Scan for the cell matching the given text and deliver its [X, Y] coordinate at center. 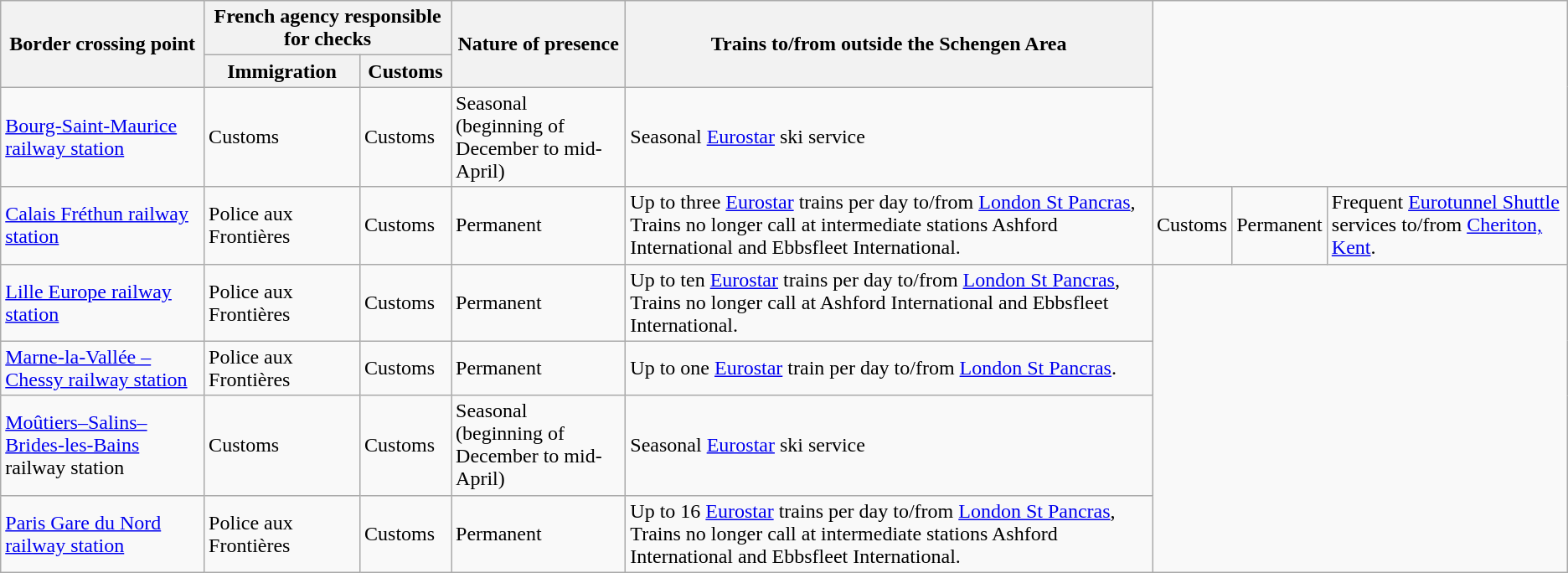
Up to one Eurostar train per day to/from London St Pancras. [890, 369]
Moûtiers–Salins–Brides-les-Bains railway station [102, 446]
Nature of presence [539, 44]
Marne-la-Vallée – Chessy railway station [102, 369]
Frequent Eurotunnel Shuttle services to/from Cheriton, Kent. [1447, 225]
Trains to/from outside the Schengen Area [890, 44]
Lille Europe railway station [102, 302]
Paris Gare du Nord railway station [102, 534]
Calais Fréthun railway station [102, 225]
Immigration [282, 71]
Border crossing point [102, 44]
Up to ten Eurostar trains per day to/from London St Pancras, Trains no longer call at Ashford International and Ebbsfleet International. [890, 302]
French agency responsible for checks [328, 28]
Bourg-Saint-Maurice railway station [102, 137]
